Scan for the cell matching the given text and deliver its (X, Y) coordinate at center. 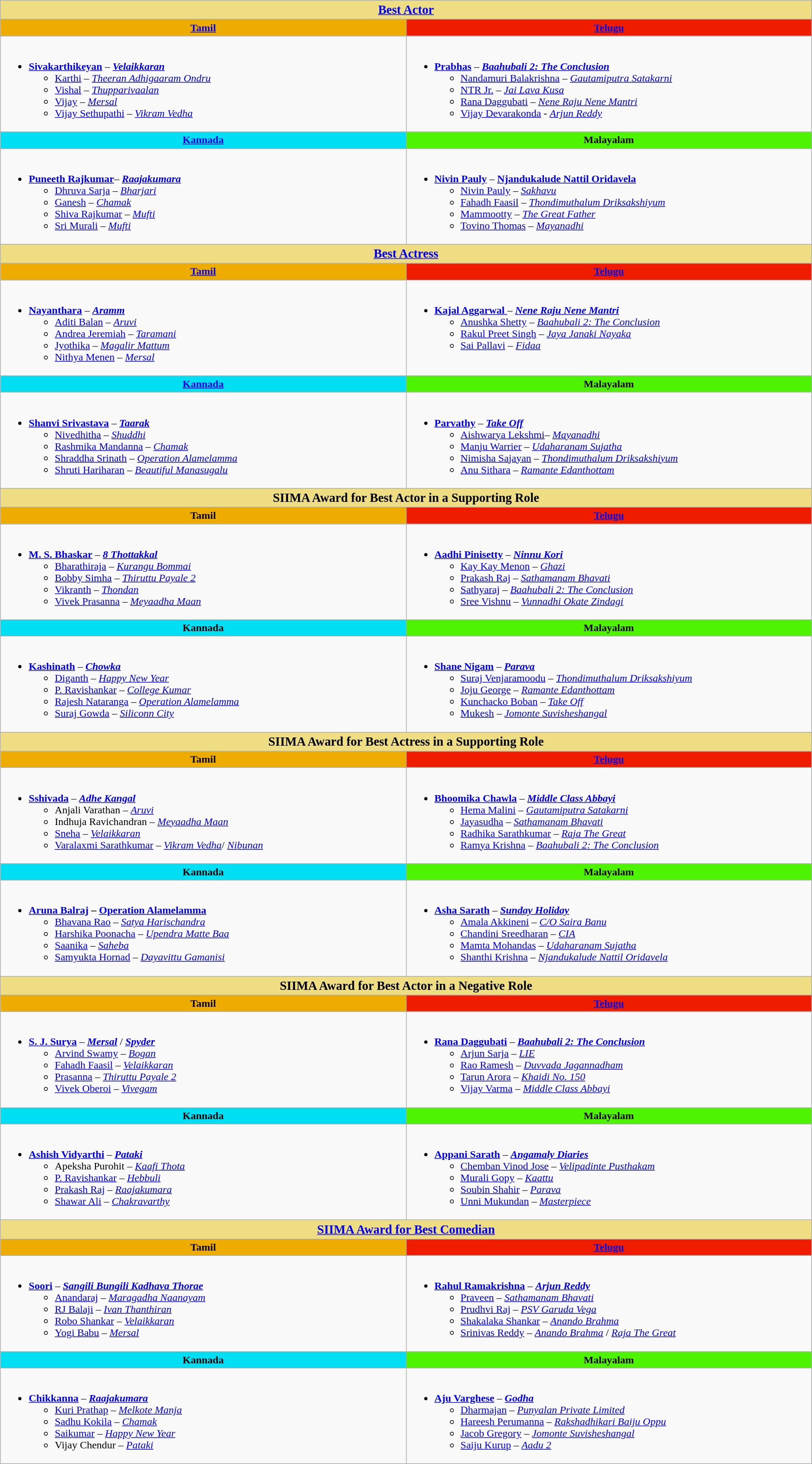
SIIMA Award for Best Actress in a Supporting Role (406, 742)
Appani Sarath – Angamaly DiariesChemban Vinod Jose – Velipadinte PusthakamMurali Gopy – KaattuSoubin Shahir – ParavaUnni Mukundan – Masterpiece (609, 1172)
Kajal Aggarwal – Nene Raju Nene MantriAnushka Shetty – Baahubali 2: The ConclusionRakul Preet Singh – Jaya Janaki NayakaSai Pallavi – Fidaa (609, 328)
M. S. Bhaskar – 8 ThottakkalBharathiraja – Kurangu BommaiBobby Simha – Thiruttu Payale 2Vikranth – ThondanVivek Prasanna – Meyaadha Maan (203, 572)
Soori – Sangili Bungili Kadhava ThoraeAnandaraj – Maragadha NaanayamRJ Balaji – Ivan ThanthiranRobo Shankar – VelaikkaranYogi Babu – Mersal (203, 1303)
Best Actor (406, 10)
Best Actress (406, 254)
Kashinath – ChowkaDiganth – Happy New YearP. Ravishankar – College KumarRajesh Nataranga – Operation AlamelammaSuraj Gowda – Siliconn City (203, 685)
Nayanthara – ArammAditi Balan – AruviAndrea Jeremiah – TaramaniJyothika – Magalir MattumNithya Menen – Mersal (203, 328)
Puneeth Rajkumar– RaajakumaraDhruva Sarja – BharjariGanesh – ChamakShiva Rajkumar – MuftiSri Murali – Mufti (203, 196)
Sshivada – Adhe KangalAnjali Varathan – AruviIndhuja Ravichandran – Meyaadha MaanSneha – VelaikkaranVaralaxmi Sarathkumar – Vikram Vedha/ Nibunan (203, 816)
S. J. Surya – Mersal / SpyderArvind Swamy – BoganFahadh Faasil – VelaikkaranPrasanna – Thiruttu Payale 2Vivek Oberoi – Vivegam (203, 1059)
Ashish Vidyarthi – PatakiApeksha Purohit – Kaafi ThotaP. Ravishankar – HebbuliPrakash Raj – RaajakumaraShawar Ali – Chakravarthy (203, 1172)
Sivakarthikeyan – VelaikkaranKarthi – Theeran Adhigaaram OndruVishal – ThupparivaalanVijay – MersalVijay Sethupathi – Vikram Vedha (203, 84)
SIIMA Award for Best Actor in a Supporting Role (406, 498)
SIIMA Award for Best Actor in a Negative Role (406, 986)
SIIMA Award for Best Comedian (406, 1229)
Chikkanna – RaajakumaraKuri Prathap – Melkote ManjaSadhu Kokila – ChamakSaikumar – Happy New YearVijay Chendur – Pataki (203, 1416)
